Provide the (X, Y) coordinate of the cell's center where the given text is located.  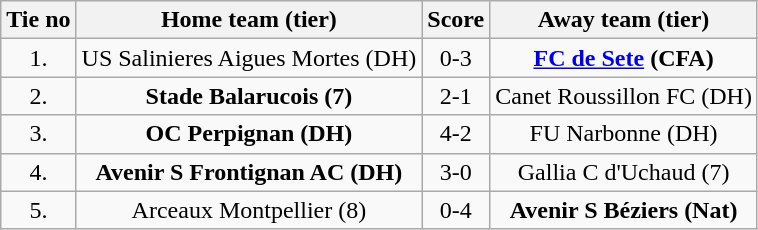
Away team (tier) (624, 20)
US Salinieres Aigues Mortes (DH) (249, 58)
Arceaux Montpellier (8) (249, 210)
Home team (tier) (249, 20)
Tie no (38, 20)
4-2 (456, 134)
5. (38, 210)
0-4 (456, 210)
Score (456, 20)
4. (38, 172)
Avenir S Béziers (Nat) (624, 210)
Gallia C d'Uchaud (7) (624, 172)
OC Perpignan (DH) (249, 134)
1. (38, 58)
3-0 (456, 172)
FU Narbonne (DH) (624, 134)
Stade Balarucois (7) (249, 96)
3. (38, 134)
Canet Roussillon FC (DH) (624, 96)
Avenir S Frontignan AC (DH) (249, 172)
0-3 (456, 58)
2-1 (456, 96)
FC de Sete (CFA) (624, 58)
2. (38, 96)
